Capture the cell that displays the provided text and extract its (x, y) central coordinate. 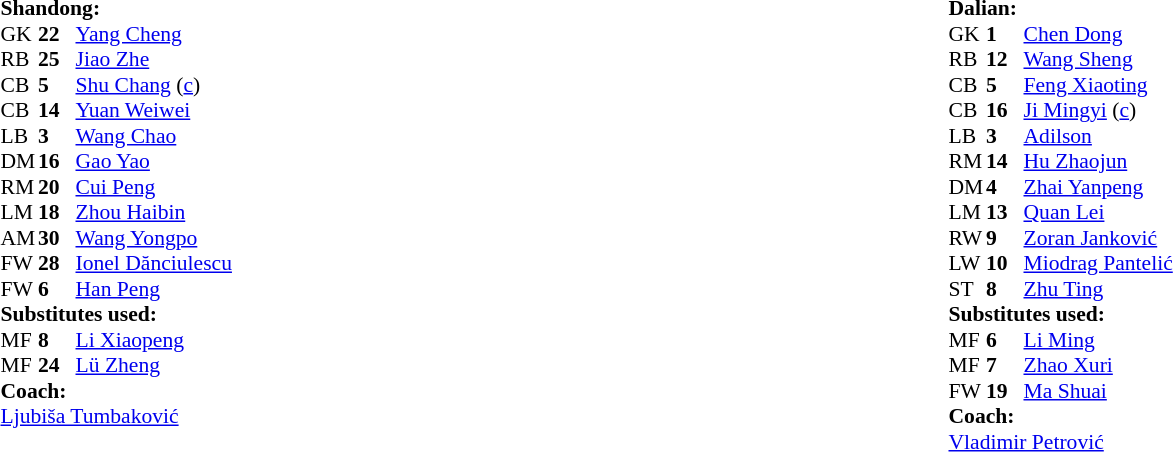
ST (967, 289)
Lü Zheng (154, 365)
24 (57, 365)
7 (1005, 365)
20 (57, 187)
Ma Shuai (1098, 391)
Feng Xiaoting (1098, 85)
22 (57, 34)
Hu Zhaojun (1098, 161)
13 (1005, 213)
Adilson (1098, 136)
Zhai Yanpeng (1098, 187)
Shu Chang (c) (154, 85)
Yang Cheng (154, 34)
Miodrag Pantelić (1098, 263)
LW (967, 263)
Wang Chao (154, 136)
Zhao Xuri (1098, 365)
Yuan Weiwei (154, 111)
Cui Peng (154, 187)
Wang Sheng (1098, 59)
9 (1005, 238)
28 (57, 263)
Chen Dong (1098, 34)
Ji Mingyi (c) (1098, 111)
RW (967, 238)
Jiao Zhe (154, 59)
Li Ming (1098, 340)
Gao Yao (154, 161)
Ionel Dănciulescu (154, 263)
10 (1005, 263)
4 (1005, 187)
Zhu Ting (1098, 289)
AM (19, 238)
Zoran Janković (1098, 238)
Han Peng (154, 289)
30 (57, 238)
18 (57, 213)
12 (1005, 59)
Wang Yongpo (154, 238)
19 (1005, 391)
Zhou Haibin (154, 213)
Ljubiša Tumbaković (116, 417)
25 (57, 59)
1 (1005, 34)
Li Xiaopeng (154, 340)
Quan Lei (1098, 213)
